Return (x, y) of the center of cell containing provided text 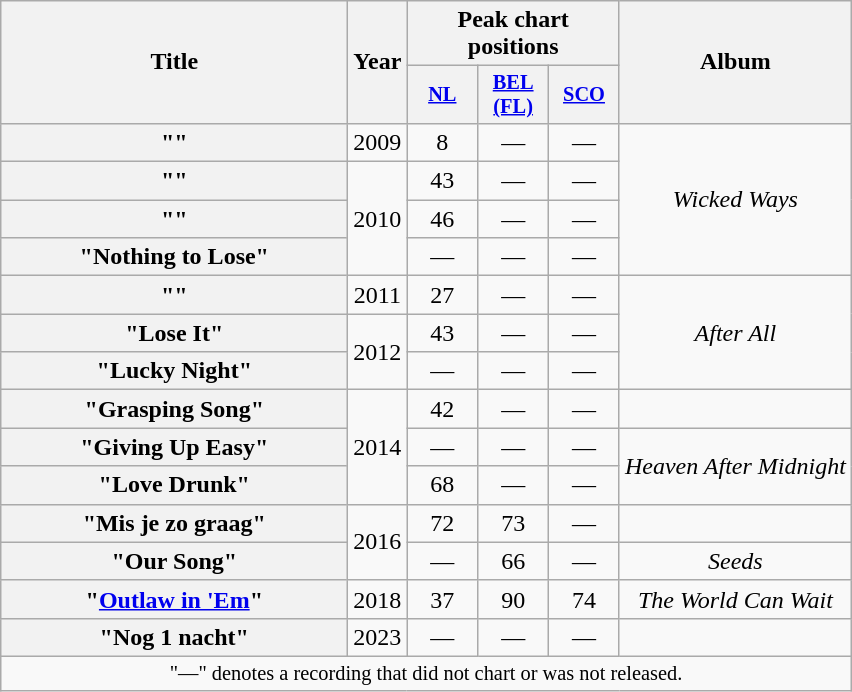
27 (442, 295)
"Nog 1 nacht" (174, 637)
"—" denotes a recording that did not chart or was not released. (426, 673)
72 (442, 523)
"Lucky Night" (174, 371)
"Outlaw in 'Em" (174, 599)
2023 (378, 637)
42 (442, 409)
2016 (378, 542)
68 (442, 485)
46 (442, 219)
37 (442, 599)
2012 (378, 352)
NL (442, 95)
"Giving Up Easy" (174, 447)
8 (442, 142)
Peak chart positions (514, 34)
Heaven After Midnight (735, 466)
90 (514, 599)
"Mis je zo graag" (174, 523)
2010 (378, 219)
2014 (378, 447)
74 (584, 599)
"Love Drunk" (174, 485)
"Grasping Song" (174, 409)
73 (514, 523)
2009 (378, 142)
Seeds (735, 561)
"Nothing to Lose" (174, 257)
SCO (584, 95)
"Our Song" (174, 561)
2018 (378, 599)
After All (735, 333)
Wicked Ways (735, 199)
Album (735, 62)
The World Can Wait (735, 599)
2011 (378, 295)
"Lose It" (174, 333)
Title (174, 62)
Year (378, 62)
66 (514, 561)
BEL(FL) (514, 95)
